Scan for the cell matching the given text and deliver its [X, Y] coordinate at center. 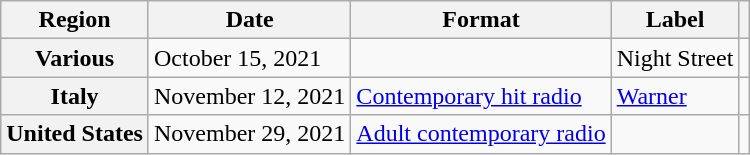
Format [481, 20]
Contemporary hit radio [481, 96]
Italy [75, 96]
United States [75, 134]
Various [75, 58]
Region [75, 20]
Adult contemporary radio [481, 134]
November 12, 2021 [249, 96]
November 29, 2021 [249, 134]
Date [249, 20]
Label [675, 20]
October 15, 2021 [249, 58]
Warner [675, 96]
Night Street [675, 58]
